Return (X, Y) of the center of cell containing provided text 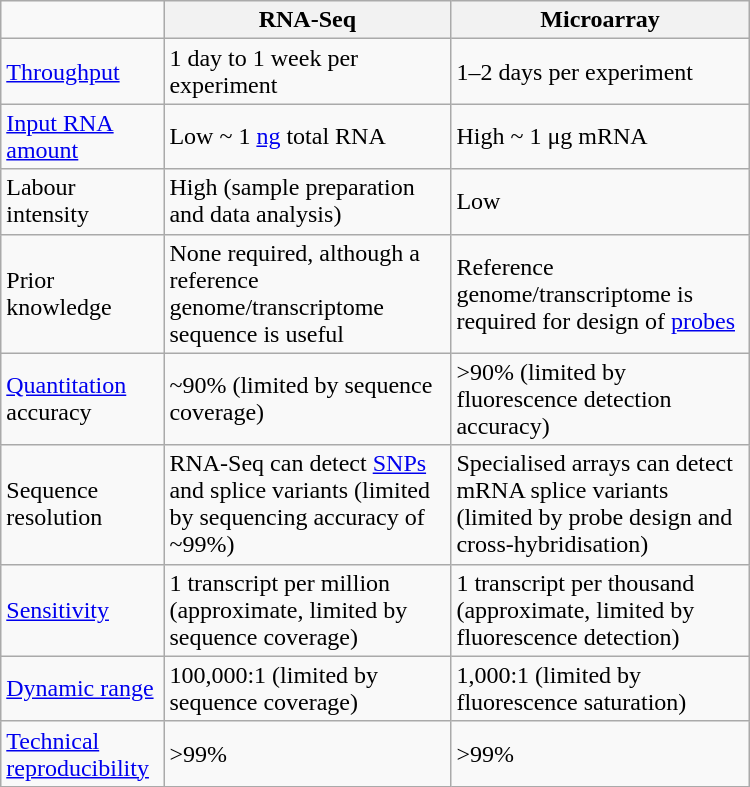
Labour intensity (82, 202)
1,000:1 (limited by fluorescence saturation) (600, 688)
Reference genome/transcriptome is required for design of probes (600, 294)
None required, although a reference genome/transcriptome sequence is useful (308, 294)
Low (600, 202)
Technical reproducibility (82, 754)
Low ~ 1 ng total RNA (308, 136)
>90% (limited by fluorescence detection accuracy) (600, 399)
1 transcript per million (approximate, limited by sequence coverage) (308, 610)
Prior knowledge (82, 294)
Microarray (600, 20)
High ~ 1 μg mRNA (600, 136)
Sequence resolution (82, 504)
1 transcript per thousand (approximate, limited by fluorescence detection) (600, 610)
100,000:1 (limited by sequence coverage) (308, 688)
~90% (limited by sequence coverage) (308, 399)
High (sample preparation and data analysis) (308, 202)
1–2 days per experiment (600, 72)
RNA-Seq can detect SNPs and splice variants (limited by sequencing accuracy of ~99%) (308, 504)
RNA-Seq (308, 20)
Sensitivity (82, 610)
Dynamic range (82, 688)
Quantitation accuracy (82, 399)
Throughput (82, 72)
Input RNA amount (82, 136)
Specialised arrays can detect mRNA splice variants (limited by probe design and cross-hybridisation) (600, 504)
1 day to 1 week per experiment (308, 72)
